For the text-containing cell, return its midpoint in (X, Y) coordinate format. 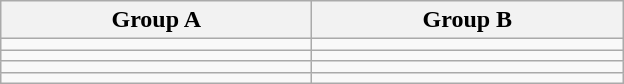
Group B (468, 20)
Group A (156, 20)
